Detect which cell encompasses the target text, then output its (X, Y) center coordinate. 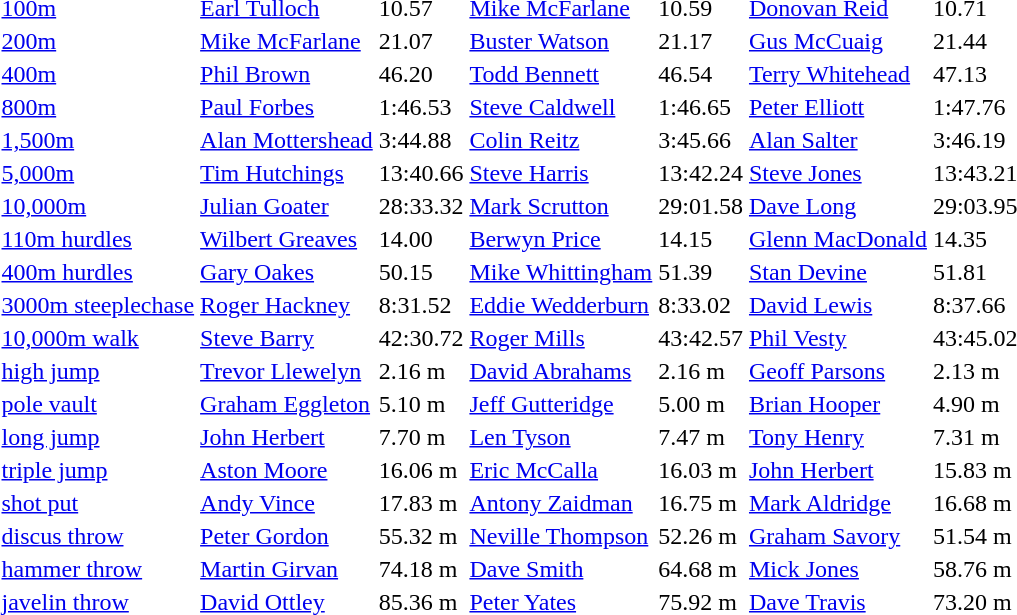
51.39 (701, 272)
43:42.57 (701, 338)
Mike Whittingham (561, 272)
52.26 m (701, 536)
Mark Scrutton (561, 206)
Roger Mills (561, 338)
5,000m (98, 173)
10,000m walk (98, 338)
Andy Vince (287, 503)
long jump (98, 437)
14.00 (421, 239)
shot put (98, 503)
46.54 (701, 74)
Buster Watson (561, 41)
Jeff Gutteridge (561, 404)
21.17 (701, 41)
7.70 m (421, 437)
Julian Goater (287, 206)
800m (98, 107)
Dave Smith (561, 569)
Tony Henry (838, 437)
13:40.66 (421, 173)
Graham Eggleton (287, 404)
14.15 (701, 239)
110m hurdles (98, 239)
Steve Jones (838, 173)
13:42.24 (701, 173)
200m (98, 41)
64.68 m (701, 569)
1,500m (98, 140)
Trevor Llewelyn (287, 371)
Roger Hackney (287, 305)
16.75 m (701, 503)
Wilbert Greaves (287, 239)
Alan Salter (838, 140)
5.10 m (421, 404)
Glenn MacDonald (838, 239)
Brian Hooper (838, 404)
Gus McCuaig (838, 41)
Eddie Wedderburn (561, 305)
28:33.32 (421, 206)
triple jump (98, 470)
hammer throw (98, 569)
David Abrahams (561, 371)
29:01.58 (701, 206)
1:46.65 (701, 107)
Graham Savory (838, 536)
pole vault (98, 404)
high jump (98, 371)
400m (98, 74)
Alan Mottershead (287, 140)
400m hurdles (98, 272)
Neville Thompson (561, 536)
16.06 m (421, 470)
Gary Oakes (287, 272)
Stan Devine (838, 272)
Antony Zaidman (561, 503)
Todd Bennett (561, 74)
5.00 m (701, 404)
Mark Aldridge (838, 503)
50.15 (421, 272)
1:46.53 (421, 107)
Mike McFarlane (287, 41)
Tim Hutchings (287, 173)
Berwyn Price (561, 239)
discus throw (98, 536)
Len Tyson (561, 437)
8:33.02 (701, 305)
Phil Brown (287, 74)
46.20 (421, 74)
Peter Gordon (287, 536)
Martin Girvan (287, 569)
Phil Vesty (838, 338)
3:44.88 (421, 140)
Steve Harris (561, 173)
Peter Elliott (838, 107)
21.07 (421, 41)
Eric McCalla (561, 470)
8:31.52 (421, 305)
Colin Reitz (561, 140)
3:45.66 (701, 140)
17.83 m (421, 503)
Geoff Parsons (838, 371)
Mick Jones (838, 569)
Steve Barry (287, 338)
10,000m (98, 206)
55.32 m (421, 536)
Terry Whitehead (838, 74)
16.03 m (701, 470)
Aston Moore (287, 470)
Dave Long (838, 206)
3000m steeplechase (98, 305)
Steve Caldwell (561, 107)
42:30.72 (421, 338)
74.18 m (421, 569)
Paul Forbes (287, 107)
David Lewis (838, 305)
7.47 m (701, 437)
